Determine the [X, Y] coordinate at the center of the cell enclosing the given text.  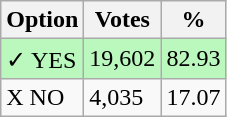
17.07 [194, 97]
Votes [122, 20]
X NO [42, 97]
19,602 [122, 59]
✓ YES [42, 59]
82.93 [194, 59]
Option [42, 20]
4,035 [122, 97]
% [194, 20]
